For the text-containing cell, return its midpoint in (X, Y) coordinate format. 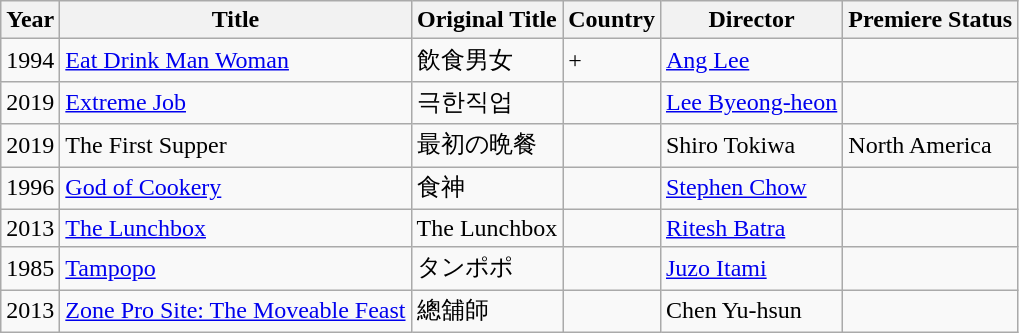
North America (930, 146)
1994 (30, 60)
Original Title (487, 20)
Country (612, 20)
Tampopo (236, 268)
Title (236, 20)
Zone Pro Site: The Moveable Feast (236, 312)
1985 (30, 268)
タンポポ (487, 268)
Chen Yu-hsun (751, 312)
Ritesh Batra (751, 228)
1996 (30, 188)
Eat Drink Man Woman (236, 60)
飲食男女 (487, 60)
Shiro Tokiwa (751, 146)
總舖師 (487, 312)
+ (612, 60)
God of Cookery (236, 188)
最初の晩餐 (487, 146)
Extreme Job (236, 102)
Juzo Itami (751, 268)
Premiere Status (930, 20)
Director (751, 20)
The First Supper (236, 146)
Lee Byeong-heon (751, 102)
Ang Lee (751, 60)
Stephen Chow (751, 188)
食神 (487, 188)
극한직업 (487, 102)
Year (30, 20)
